Provide the [X, Y] coordinate of the cell's center where the given text is located.  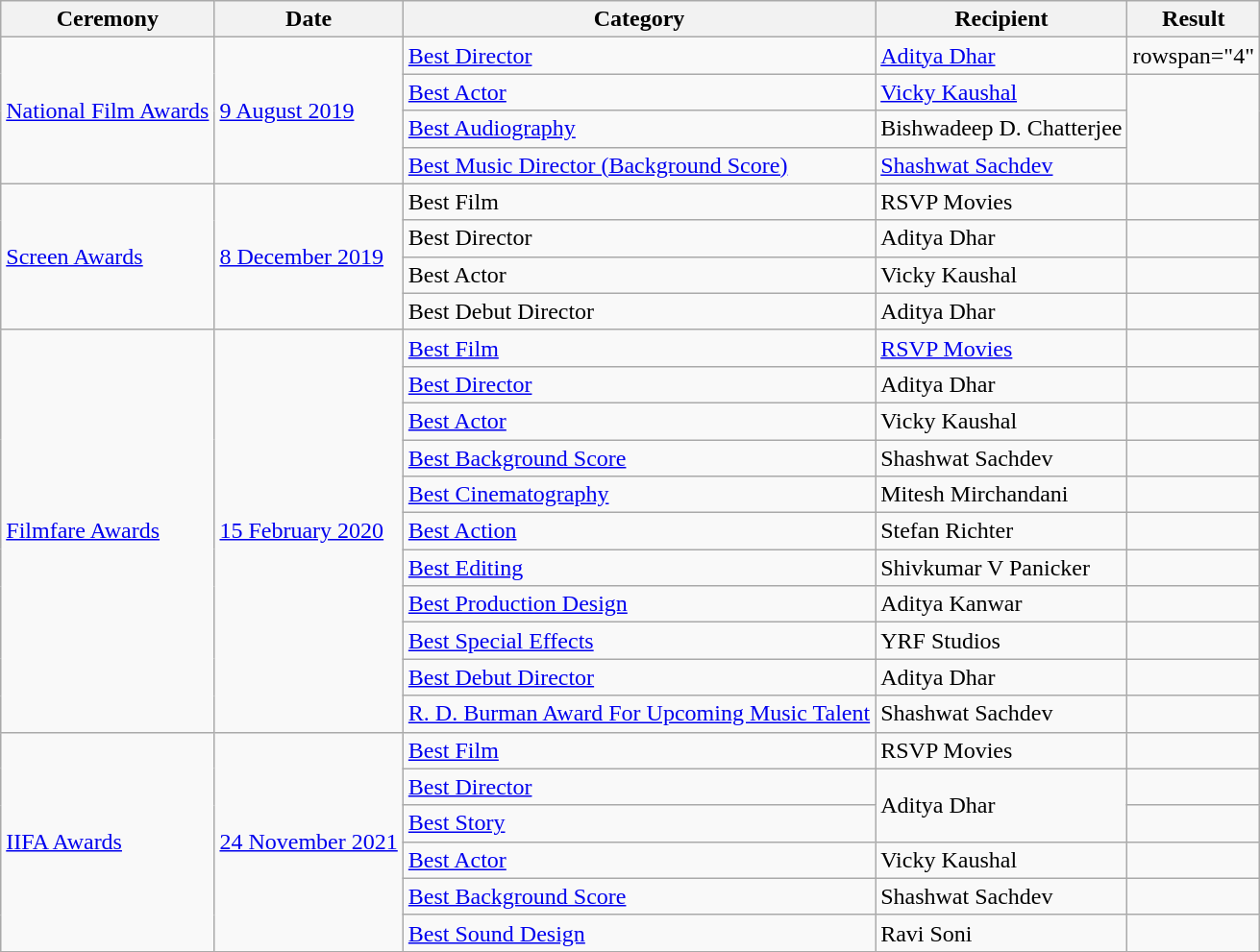
Recipient [1001, 19]
8 December 2019 [309, 256]
Best Production Design [638, 604]
24 November 2021 [309, 842]
15 February 2020 [309, 530]
Best Sound Design [638, 933]
Ceremony [108, 19]
National Film Awards [108, 110]
9 August 2019 [309, 110]
Best Special Effects [638, 641]
Filmfare Awards [108, 530]
Bishwadeep D. Chatterjee [1001, 129]
Best Editing [638, 568]
rowspan="4" [1194, 56]
Mitesh Mirchandani [1001, 495]
YRF Studios [1001, 641]
Screen Awards [108, 256]
Stefan Richter [1001, 531]
Aditya Kanwar [1001, 604]
Category [638, 19]
Best Story [638, 823]
IIFA Awards [108, 842]
Result [1194, 19]
Best Action [638, 531]
Best Cinematography [638, 495]
Best Music Director (Background Score) [638, 165]
Shivkumar V Panicker [1001, 568]
Best Audiography [638, 129]
R. D. Burman Award For Upcoming Music Talent [638, 714]
Ravi Soni [1001, 933]
Date [309, 19]
